Extract the [x, y] coordinate from the center of the cell holding the provided text.  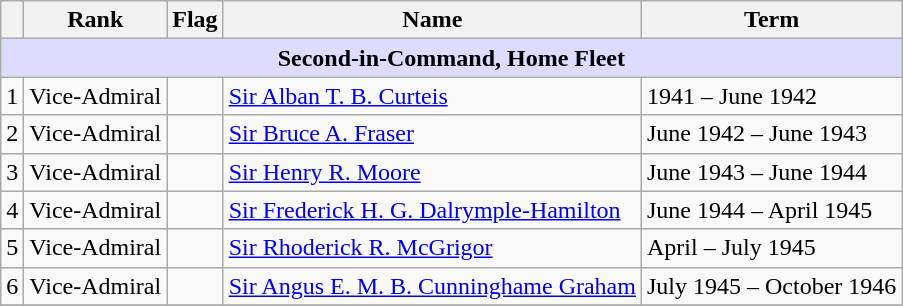
Flag [195, 20]
6 [12, 286]
Term [771, 20]
Rank [96, 20]
Name [432, 20]
Sir Frederick H. G. Dalrymple-Hamilton [432, 210]
April – July 1945 [771, 248]
2 [12, 134]
Sir Bruce A. Fraser [432, 134]
5 [12, 248]
1941 – June 1942 [771, 96]
Sir Henry R. Moore [432, 172]
June 1943 – June 1944 [771, 172]
Sir Alban T. B. Curteis [432, 96]
June 1942 – June 1943 [771, 134]
Sir Angus E. M. B. Cunninghame Graham [432, 286]
Sir Rhoderick R. McGrigor [432, 248]
June 1944 – April 1945 [771, 210]
Second-in-Command, Home Fleet [452, 58]
4 [12, 210]
July 1945 – October 1946 [771, 286]
3 [12, 172]
1 [12, 96]
